Extract the (X, Y) coordinate from the center of the cell holding the provided text.  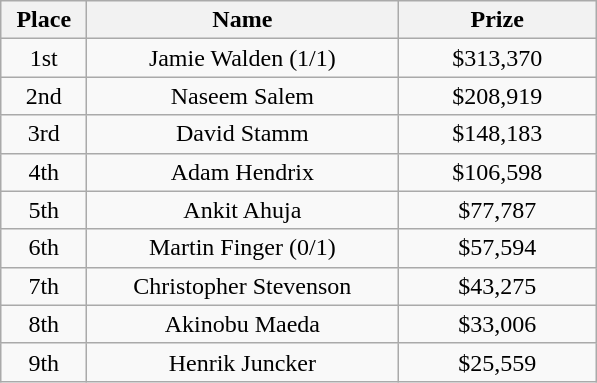
7th (44, 286)
Christopher Stevenson (242, 286)
Jamie Walden (1/1) (242, 58)
5th (44, 210)
$77,787 (498, 210)
4th (44, 172)
Ankit Ahuja (242, 210)
Place (44, 20)
Adam Hendrix (242, 172)
$313,370 (498, 58)
David Stamm (242, 134)
Martin Finger (0/1) (242, 248)
8th (44, 324)
9th (44, 362)
Name (242, 20)
$43,275 (498, 286)
$208,919 (498, 96)
$33,006 (498, 324)
1st (44, 58)
Prize (498, 20)
$106,598 (498, 172)
6th (44, 248)
Akinobu Maeda (242, 324)
2nd (44, 96)
$57,594 (498, 248)
Henrik Juncker (242, 362)
$148,183 (498, 134)
3rd (44, 134)
$25,559 (498, 362)
Naseem Salem (242, 96)
